Output the (X, Y) coordinate of the center of the cell containing the given text.  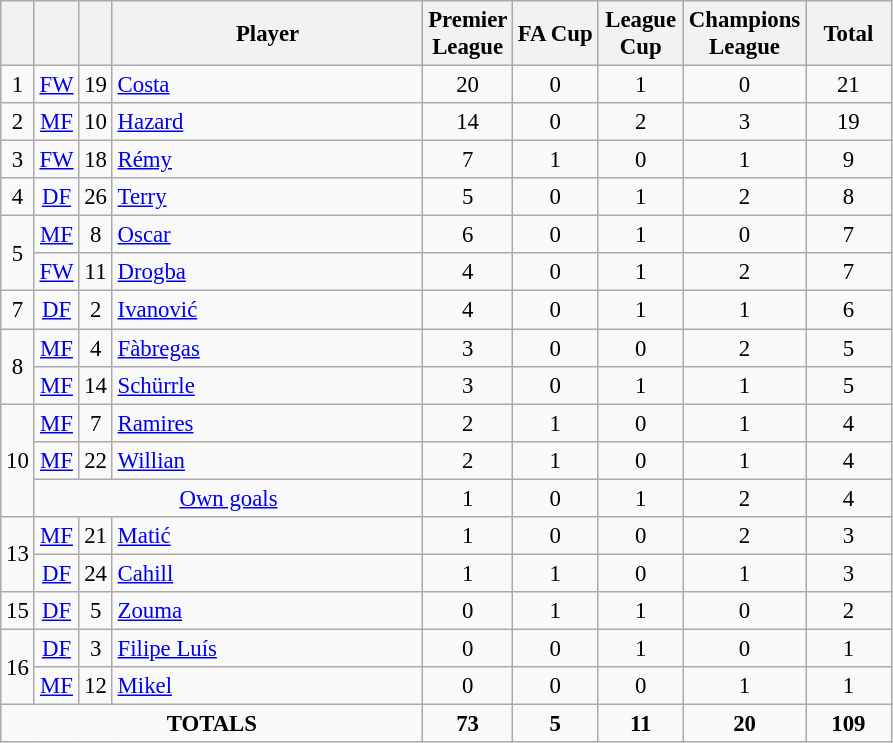
Hazard (268, 122)
18 (96, 160)
26 (96, 197)
24 (96, 573)
Oscar (268, 235)
Mikel (268, 686)
Costa (268, 85)
12 (96, 686)
Ramires (268, 423)
Champions League (745, 34)
Matić (268, 536)
Cahill (268, 573)
Premier League (468, 34)
9 (849, 160)
15 (18, 611)
Total (849, 34)
FA Cup (555, 34)
Filipe Luís (268, 648)
Terry (268, 197)
Own goals (228, 498)
16 (18, 666)
Schürrle (268, 385)
Fàbregas (268, 348)
109 (849, 724)
Willian (268, 460)
Drogba (268, 273)
13 (18, 554)
Ivanović (268, 310)
22 (96, 460)
73 (468, 724)
TOTALS (212, 724)
League Cup (641, 34)
Rémy (268, 160)
Zouma (268, 611)
Player (268, 34)
